Determine the (x, y) coordinate at the center of the cell enclosing the given text.  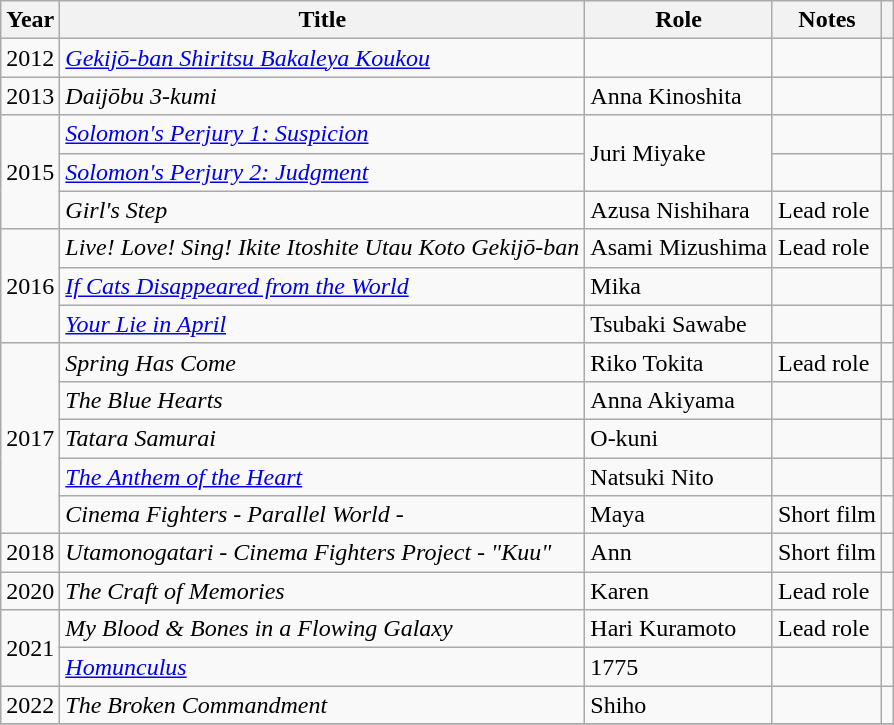
The Broken Commandment (322, 705)
The Craft of Memories (322, 591)
Solomon's Perjury 2: Judgment (322, 172)
Cinema Fighters - Parallel World - (322, 515)
Juri Miyake (679, 153)
If Cats Disappeared from the World (322, 286)
Girl's Step (322, 210)
2020 (30, 591)
Year (30, 20)
Shiho (679, 705)
Utamonogatari - Cinema Fighters Project - "Kuu" (322, 553)
2018 (30, 553)
Ann (679, 553)
Gekijō-ban Shiritsu Bakaleya Koukou (322, 58)
Homunculus (322, 667)
Anna Akiyama (679, 400)
2022 (30, 705)
Maya (679, 515)
Natsuki Nito (679, 477)
2012 (30, 58)
Your Lie in April (322, 324)
Hari Kuramoto (679, 629)
The Blue Hearts (322, 400)
Notes (826, 20)
Tatara Samurai (322, 438)
Solomon's Perjury 1: Suspicion (322, 134)
Riko Tokita (679, 362)
Daijōbu 3-kumi (322, 96)
1775 (679, 667)
O-kuni (679, 438)
Anna Kinoshita (679, 96)
Spring Has Come (322, 362)
The Anthem of the Heart (322, 477)
Mika (679, 286)
Azusa Nishihara (679, 210)
Title (322, 20)
2015 (30, 172)
Asami Mizushima (679, 248)
Live! Love! Sing! Ikite Itoshite Utau Koto Gekijō-ban (322, 248)
Role (679, 20)
Tsubaki Sawabe (679, 324)
My Blood & Bones in a Flowing Galaxy (322, 629)
2013 (30, 96)
2016 (30, 286)
2021 (30, 648)
2017 (30, 438)
Karen (679, 591)
